Scan for the cell matching the given text and deliver its [X, Y] coordinate at center. 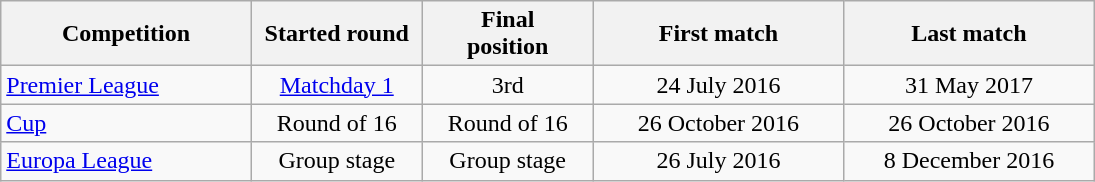
Final position [508, 34]
3rd [508, 85]
31 May 2017 [970, 85]
Competition [126, 34]
8 December 2016 [970, 161]
26 July 2016 [718, 161]
Europa League [126, 161]
Matchday 1 [336, 85]
24 July 2016 [718, 85]
First match [718, 34]
Last match [970, 34]
Started round [336, 34]
Cup [126, 123]
Premier League [126, 85]
